Scan for the cell matching the given text and deliver its [X, Y] coordinate at center. 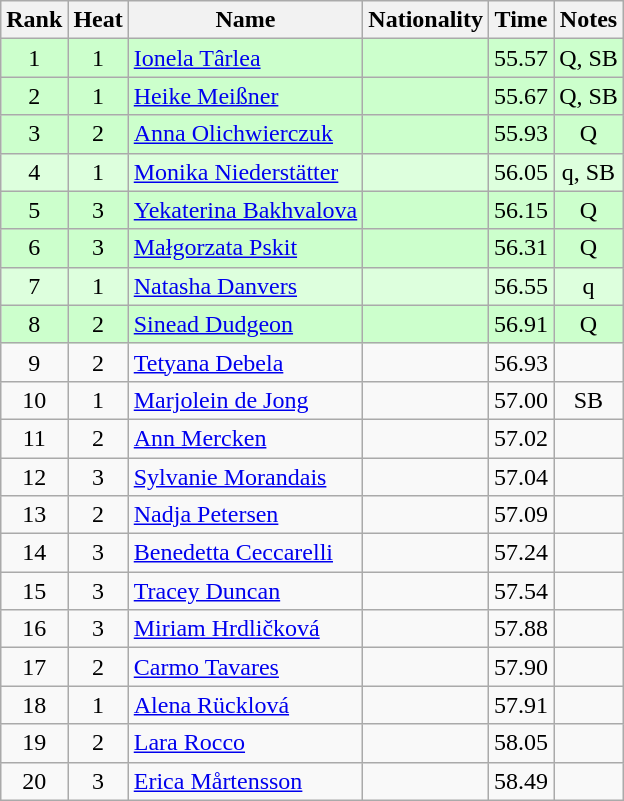
56.15 [522, 210]
Nationality [426, 20]
10 [34, 400]
q [589, 286]
9 [34, 362]
Tracey Duncan [246, 591]
Rank [34, 20]
58.49 [522, 781]
57.91 [522, 705]
58.05 [522, 743]
55.67 [522, 96]
Marjolein de Jong [246, 400]
57.54 [522, 591]
8 [34, 324]
Heat [98, 20]
Lara Rocco [246, 743]
Ann Mercken [246, 438]
SB [589, 400]
Małgorzata Pskit [246, 248]
Miriam Hrdličková [246, 629]
14 [34, 553]
4 [34, 172]
Sinead Dudgeon [246, 324]
57.09 [522, 515]
Erica Mårtensson [246, 781]
Sylvanie Morandais [246, 477]
13 [34, 515]
17 [34, 667]
56.05 [522, 172]
20 [34, 781]
57.90 [522, 667]
19 [34, 743]
57.00 [522, 400]
Name [246, 20]
Yekaterina Bakhvalova [246, 210]
Benedetta Ceccarelli [246, 553]
56.93 [522, 362]
Monika Niederstätter [246, 172]
q, SB [589, 172]
Anna Olichwierczuk [246, 134]
5 [34, 210]
Notes [589, 20]
15 [34, 591]
56.31 [522, 248]
Alena Rücklová [246, 705]
57.88 [522, 629]
Nadja Petersen [246, 515]
16 [34, 629]
Time [522, 20]
55.57 [522, 58]
Heike Meißner [246, 96]
56.55 [522, 286]
Ionela Târlea [246, 58]
57.04 [522, 477]
57.24 [522, 553]
11 [34, 438]
6 [34, 248]
18 [34, 705]
57.02 [522, 438]
12 [34, 477]
Carmo Tavares [246, 667]
56.91 [522, 324]
55.93 [522, 134]
Tetyana Debela [246, 362]
7 [34, 286]
Natasha Danvers [246, 286]
